Pinpoint the cell where the given text exists, returning its (x, y) midpoint coordinate. 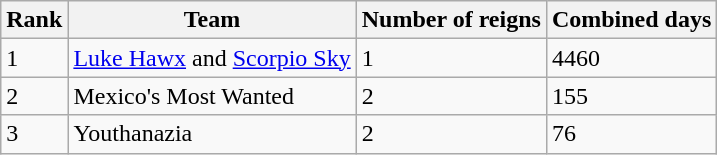
Luke Hawx and Scorpio Sky (212, 58)
4460 (631, 58)
Number of reigns (451, 20)
3 (34, 134)
Team (212, 20)
155 (631, 96)
Mexico's Most Wanted (212, 96)
76 (631, 134)
Rank (34, 20)
Youthanazia (212, 134)
Combined days (631, 20)
